Determine the [X, Y] coordinate at the center of the cell enclosing the given text.  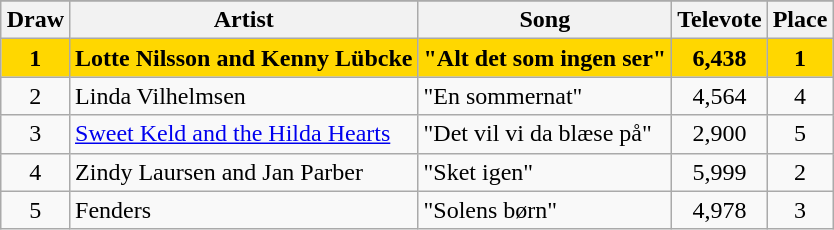
Lotte Nilsson and Kenny Lübcke [244, 58]
6,438 [720, 58]
2,900 [720, 134]
4,978 [720, 210]
Artist [244, 20]
"Det vil vi da blæse på" [545, 134]
4,564 [720, 96]
Fenders [244, 210]
5,999 [720, 172]
Draw [35, 20]
"Alt det som ingen ser" [545, 58]
Sweet Keld and the Hilda Hearts [244, 134]
"Solens børn" [545, 210]
Place [800, 20]
Zindy Laursen and Jan Parber [244, 172]
Televote [720, 20]
"En sommernat" [545, 96]
Linda Vilhelmsen [244, 96]
"Sket igen" [545, 172]
Song [545, 20]
